Pinpoint the cell where the given text exists, returning its [X, Y] midpoint coordinate. 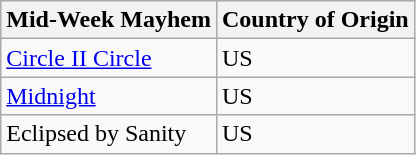
Circle II Circle [109, 58]
Mid-Week Mayhem [109, 20]
Country of Origin [315, 20]
Eclipsed by Sanity [109, 134]
Midnight [109, 96]
